Find where the given text appears and provide that cell's center as (x, y) coordinate. 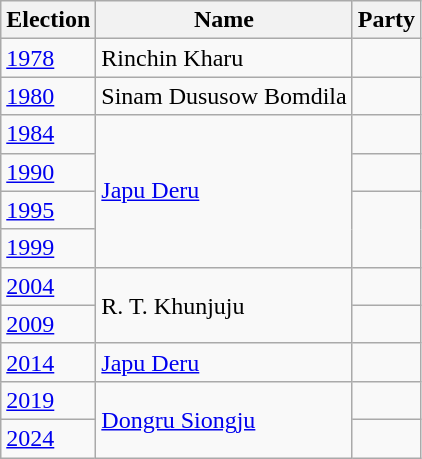
2004 (48, 286)
Name (224, 20)
Election (48, 20)
2009 (48, 324)
1990 (48, 172)
Sinam Dususow Bomdila (224, 96)
Dongru Siongju (224, 419)
R. T. Khunjuju (224, 305)
Party (386, 20)
2019 (48, 400)
1995 (48, 210)
1984 (48, 134)
Rinchin Kharu (224, 58)
1980 (48, 96)
2024 (48, 438)
1999 (48, 248)
1978 (48, 58)
2014 (48, 362)
